Output the [X, Y] coordinate of the center of the cell containing the given text.  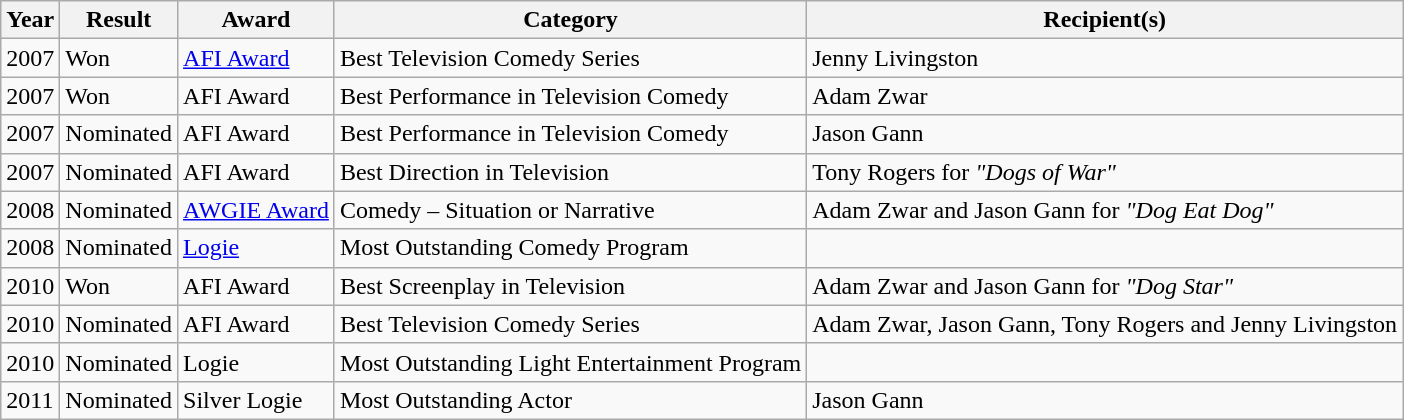
Silver Logie [256, 400]
Adam Zwar and Jason Gann for "Dog Star" [1105, 286]
Year [30, 20]
Adam Zwar [1105, 96]
Best Screenplay in Television [570, 286]
Award [256, 20]
Most Outstanding Light Entertainment Program [570, 362]
Most Outstanding Actor [570, 400]
Adam Zwar and Jason Gann for "Dog Eat Dog" [1105, 210]
AWGIE Award [256, 210]
Category [570, 20]
Result [119, 20]
Comedy – Situation or Narrative [570, 210]
Most Outstanding Comedy Program [570, 248]
2011 [30, 400]
Recipient(s) [1105, 20]
Jenny Livingston [1105, 58]
Best Direction in Television [570, 172]
Adam Zwar, Jason Gann, Tony Rogers and Jenny Livingston [1105, 324]
Tony Rogers for "Dogs of War" [1105, 172]
